Detect which cell encompasses the target text, then output its [x, y] center coordinate. 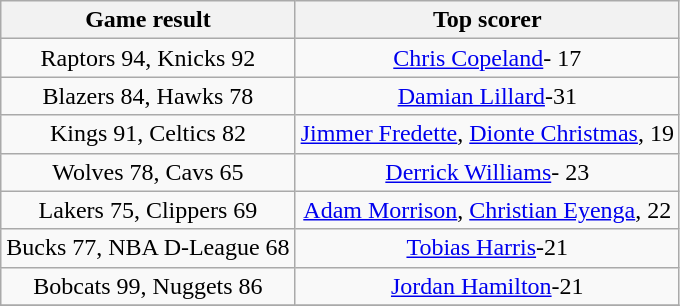
Jordan Hamilton-21 [487, 286]
Wolves 78, Cavs 65 [148, 172]
Kings 91, Celtics 82 [148, 134]
Blazers 84, Hawks 78 [148, 96]
Bucks 77, NBA D-League 68 [148, 248]
Game result [148, 20]
Damian Lillard-31 [487, 96]
Bobcats 99, Nuggets 86 [148, 286]
Derrick Williams- 23 [487, 172]
Raptors 94, Knicks 92 [148, 58]
Tobias Harris-21 [487, 248]
Adam Morrison, Christian Eyenga, 22 [487, 210]
Jimmer Fredette, Dionte Christmas, 19 [487, 134]
Chris Copeland- 17 [487, 58]
Top scorer [487, 20]
Lakers 75, Clippers 69 [148, 210]
